Output the (X, Y) coordinate of the center of the cell containing the given text.  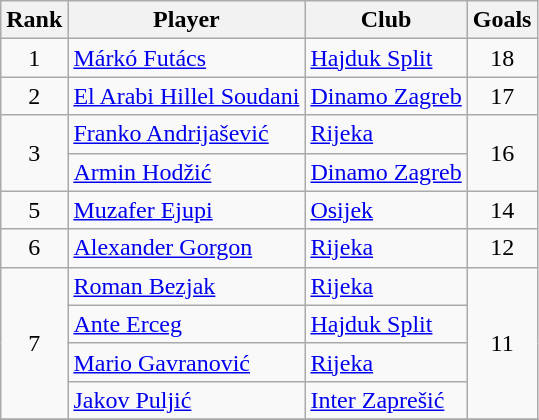
1 (34, 58)
Alexander Gorgon (186, 248)
Player (186, 20)
18 (502, 58)
6 (34, 248)
Franko Andrijašević (186, 134)
14 (502, 210)
Rank (34, 20)
El Arabi Hillel Soudani (186, 96)
7 (34, 343)
Roman Bezjak (186, 286)
Armin Hodžić (186, 172)
Ante Erceg (186, 324)
Mario Gavranović (186, 362)
5 (34, 210)
2 (34, 96)
Muzafer Ejupi (186, 210)
Inter Zaprešić (386, 400)
3 (34, 153)
12 (502, 248)
16 (502, 153)
17 (502, 96)
11 (502, 343)
Márkó Futács (186, 58)
Club (386, 20)
Goals (502, 20)
Osijek (386, 210)
Jakov Puljić (186, 400)
